Find where the given text appears and provide that cell's center as [X, Y] coordinate. 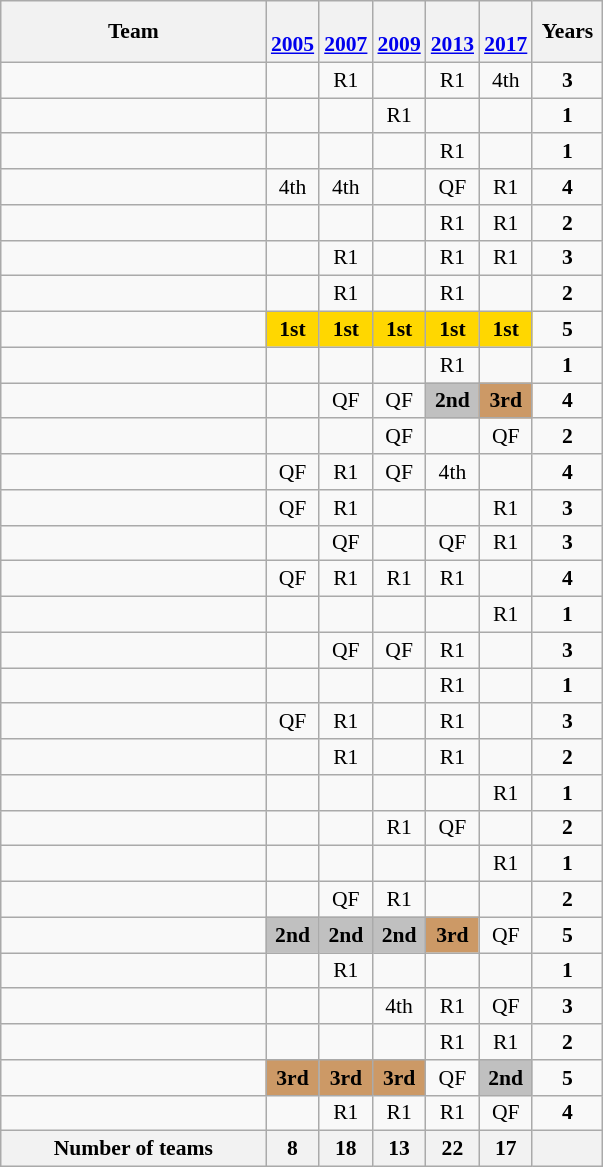
Number of teams [134, 1149]
8 [292, 1149]
2007 [346, 32]
2005 [292, 32]
2017 [506, 32]
18 [346, 1149]
22 [452, 1149]
2009 [398, 32]
2013 [452, 32]
17 [506, 1149]
Years [567, 32]
Team [134, 32]
13 [398, 1149]
